Determine the (x, y) coordinate at the center of the cell enclosing the given text.  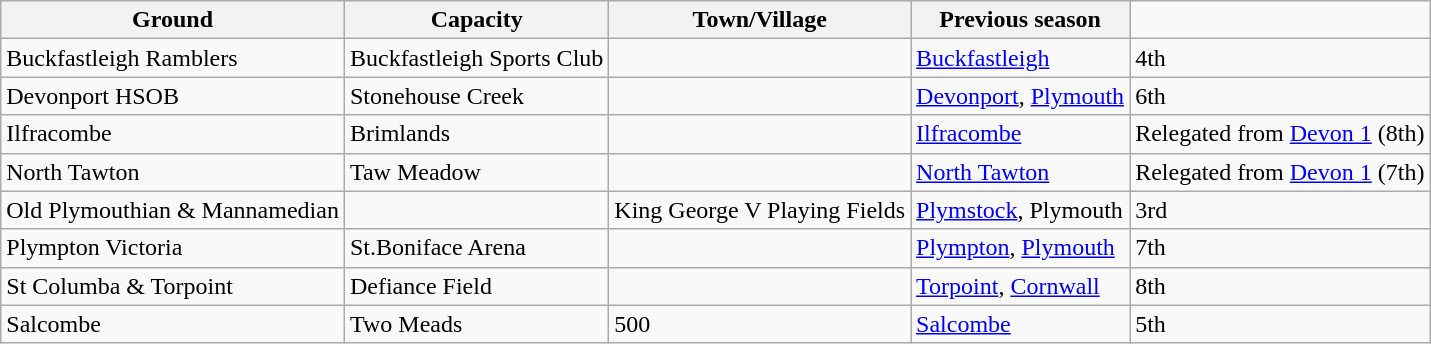
Town/Village (760, 20)
5th (1280, 324)
6th (1280, 96)
Relegated from Devon 1 (7th) (1280, 172)
St Columba & Torpoint (173, 286)
Previous season (1020, 20)
Torpoint, Cornwall (1020, 286)
Two Meads (476, 324)
King George V Playing Fields (760, 210)
Plympton Victoria (173, 248)
3rd (1280, 210)
500 (760, 324)
Brimlands (476, 134)
Plympton, Plymouth (1020, 248)
Buckfastleigh Sports Club (476, 58)
Devonport, Plymouth (1020, 96)
Buckfastleigh Ramblers (173, 58)
Defiance Field (476, 286)
Devonport HSOB (173, 96)
7th (1280, 248)
4th (1280, 58)
Stonehouse Creek (476, 96)
Capacity (476, 20)
Plymstock, Plymouth (1020, 210)
St.Boniface Arena (476, 248)
Buckfastleigh (1020, 58)
Relegated from Devon 1 (8th) (1280, 134)
8th (1280, 286)
Ground (173, 20)
Taw Meadow (476, 172)
Old Plymouthian & Mannamedian (173, 210)
